Extract the (x, y) coordinate from the center of the cell holding the provided text.  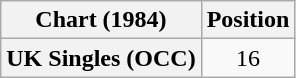
Position (248, 20)
16 (248, 58)
Chart (1984) (101, 20)
UK Singles (OCC) (101, 58)
